Search for the cell housing the specified text and yield its [x, y] center coordinate. 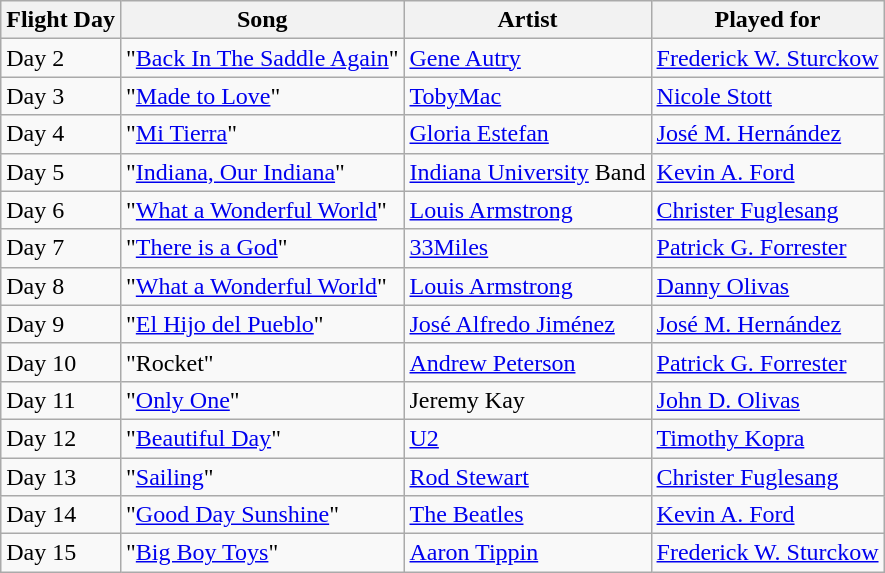
Day 15 [61, 553]
Gene Autry [528, 58]
Day 8 [61, 286]
Jeremy Kay [528, 400]
Gloria Estefan [528, 134]
Day 3 [61, 96]
Day 7 [61, 248]
"Only One" [262, 400]
Day 9 [61, 324]
"Made to Love" [262, 96]
Day 5 [61, 172]
John D. Olivas [768, 400]
"Sailing" [262, 477]
Day 10 [61, 362]
Day 2 [61, 58]
Played for [768, 20]
"Back In The Saddle Again" [262, 58]
Day 14 [61, 515]
"Big Boy Toys" [262, 553]
Artist [528, 20]
Nicole Stott [768, 96]
Timothy Kopra [768, 438]
Day 13 [61, 477]
The Beatles [528, 515]
Day 6 [61, 210]
"Indiana, Our Indiana" [262, 172]
Flight Day [61, 20]
"Rocket" [262, 362]
Indiana University Band [528, 172]
Danny Olivas [768, 286]
"There is a God" [262, 248]
Aaron Tippin [528, 553]
José Alfredo Jiménez [528, 324]
Andrew Peterson [528, 362]
33Miles [528, 248]
Day 4 [61, 134]
"Beautiful Day" [262, 438]
U2 [528, 438]
Song [262, 20]
"Good Day Sunshine" [262, 515]
TobyMac [528, 96]
Day 11 [61, 400]
"Mi Tierra" [262, 134]
Rod Stewart [528, 477]
"El Hijo del Pueblo" [262, 324]
Day 12 [61, 438]
